Capture the cell that displays the provided text and extract its (x, y) central coordinate. 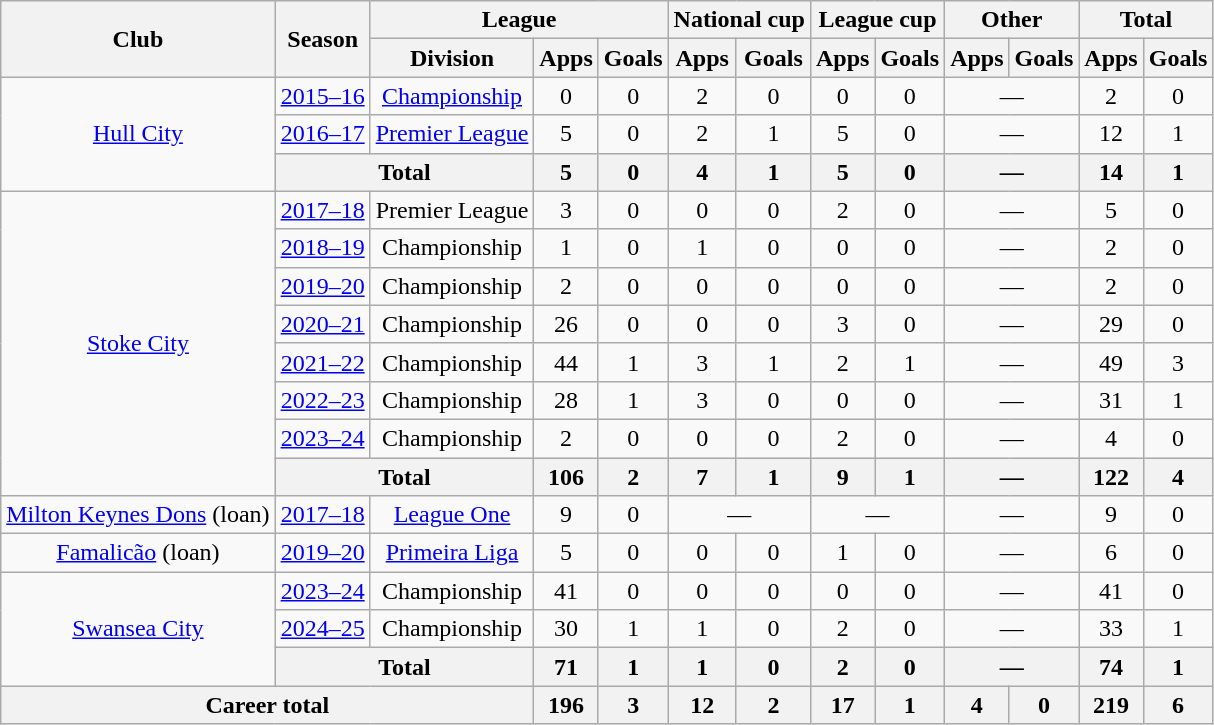
2020–21 (322, 324)
Career total (268, 705)
2021–22 (322, 362)
2024–25 (322, 629)
31 (1111, 400)
122 (1111, 477)
2016–17 (322, 134)
Other (1012, 20)
44 (566, 362)
30 (566, 629)
26 (566, 324)
League One (452, 515)
League cup (877, 20)
106 (566, 477)
29 (1111, 324)
Milton Keynes Dons (loan) (138, 515)
Famalicão (loan) (138, 553)
Primeira Liga (452, 553)
33 (1111, 629)
Division (452, 58)
14 (1111, 172)
Swansea City (138, 629)
2022–23 (322, 400)
2015–16 (322, 96)
National cup (739, 20)
71 (566, 667)
Season (322, 39)
28 (566, 400)
7 (702, 477)
Hull City (138, 134)
196 (566, 705)
17 (842, 705)
2018–19 (322, 248)
Stoke City (138, 343)
Club (138, 39)
219 (1111, 705)
74 (1111, 667)
49 (1111, 362)
League (519, 20)
